Return the [X, Y] coordinate for the center point of the cell that contains the specified text.  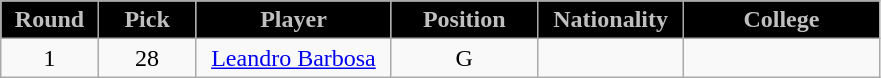
G [464, 58]
College [782, 20]
Nationality [610, 20]
Round [50, 20]
28 [147, 58]
Pick [147, 20]
Leandro Barbosa [294, 58]
1 [50, 58]
Position [464, 20]
Player [294, 20]
